Return [X, Y] of the center of cell containing provided text 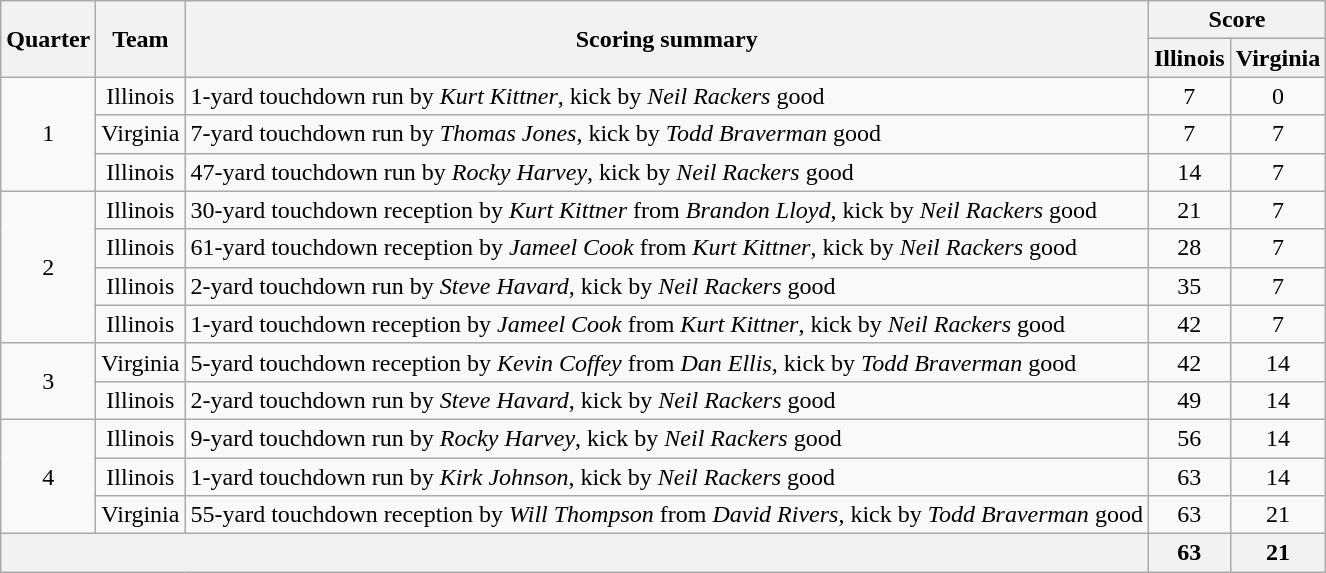
2 [48, 267]
7-yard touchdown run by Thomas Jones, kick by Todd Braverman good [666, 134]
61-yard touchdown reception by Jameel Cook from Kurt Kittner, kick by Neil Rackers good [666, 248]
49 [1189, 400]
Team [140, 39]
1-yard touchdown run by Kurt Kittner, kick by Neil Rackers good [666, 96]
28 [1189, 248]
56 [1189, 438]
4 [48, 476]
30-yard touchdown reception by Kurt Kittner from Brandon Lloyd, kick by Neil Rackers good [666, 210]
1 [48, 134]
35 [1189, 286]
47-yard touchdown run by Rocky Harvey, kick by Neil Rackers good [666, 172]
1-yard touchdown run by Kirk Johnson, kick by Neil Rackers good [666, 477]
5-yard touchdown reception by Kevin Coffey from Dan Ellis, kick by Todd Braverman good [666, 362]
Quarter [48, 39]
55-yard touchdown reception by Will Thompson from David Rivers, kick by Todd Braverman good [666, 515]
Scoring summary [666, 39]
0 [1278, 96]
9-yard touchdown run by Rocky Harvey, kick by Neil Rackers good [666, 438]
Score [1236, 20]
3 [48, 381]
1-yard touchdown reception by Jameel Cook from Kurt Kittner, kick by Neil Rackers good [666, 324]
